Provide the [X, Y] coordinate of the cell's center where the given text is located.  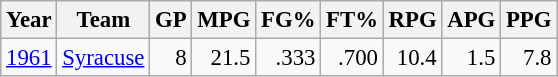
GP [171, 20]
FT% [352, 20]
1.5 [472, 58]
7.8 [529, 58]
MPG [224, 20]
Syracuse [104, 58]
FG% [288, 20]
PPG [529, 20]
.333 [288, 58]
10.4 [412, 58]
RPG [412, 20]
APG [472, 20]
Team [104, 20]
1961 [29, 58]
8 [171, 58]
.700 [352, 58]
21.5 [224, 58]
Year [29, 20]
